Scan for the cell matching the given text and deliver its [X, Y] coordinate at center. 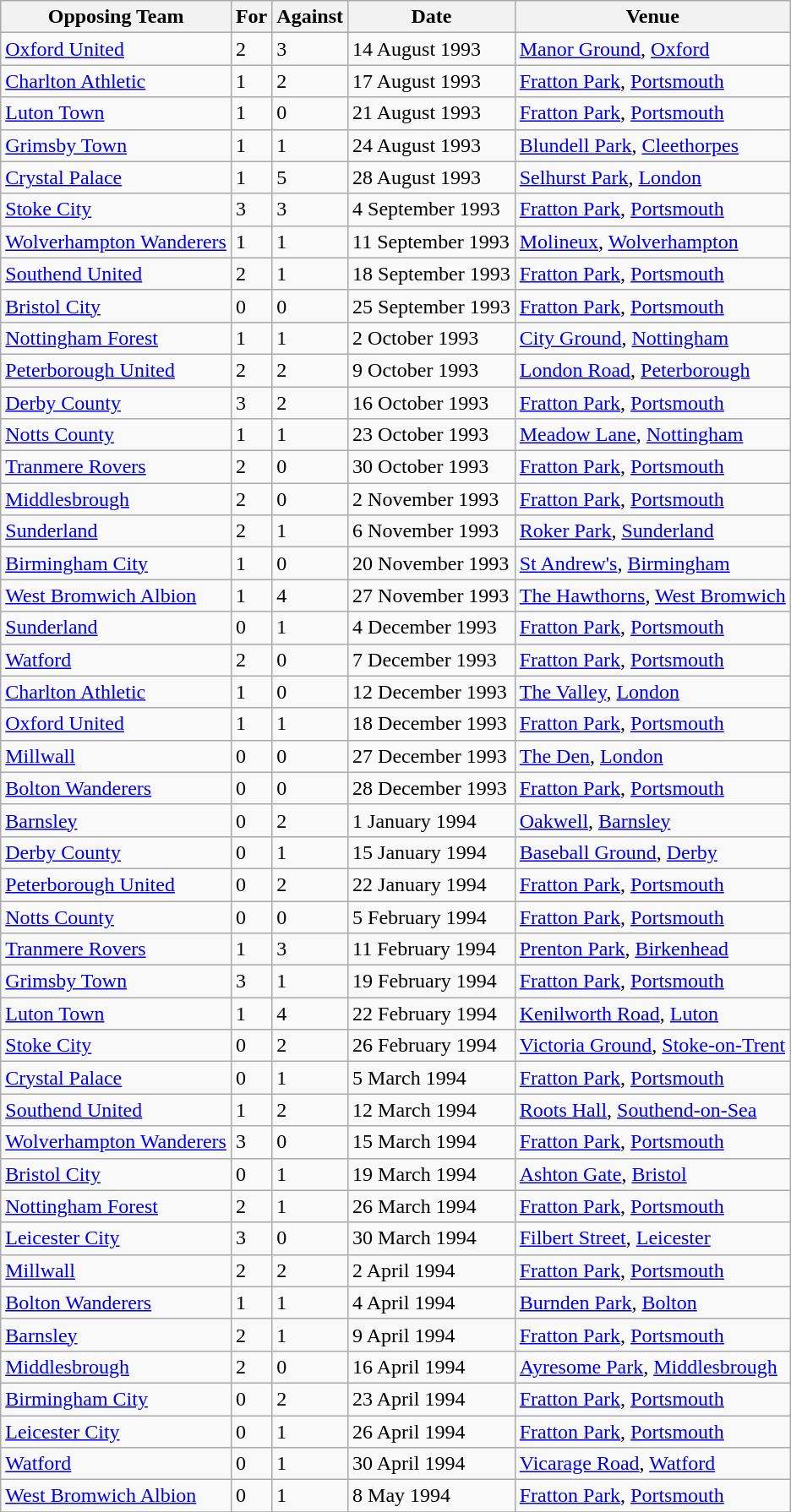
26 April 1994 [432, 1432]
Vicarage Road, Watford [652, 1464]
Kenilworth Road, Luton [652, 1014]
St Andrew's, Birmingham [652, 563]
12 December 1993 [432, 692]
City Ground, Nottingham [652, 338]
9 April 1994 [432, 1335]
28 August 1993 [432, 177]
Molineux, Wolverhampton [652, 242]
The Hawthorns, West Bromwich [652, 596]
London Road, Peterborough [652, 370]
11 February 1994 [432, 949]
5 [310, 177]
5 February 1994 [432, 916]
Date [432, 17]
For [251, 17]
4 April 1994 [432, 1303]
Ayresome Park, Middlesbrough [652, 1367]
Victoria Ground, Stoke-on-Trent [652, 1046]
27 November 1993 [432, 596]
11 September 1993 [432, 242]
18 December 1993 [432, 724]
27 December 1993 [432, 756]
21 August 1993 [432, 113]
The Den, London [652, 756]
Burnden Park, Bolton [652, 1303]
Prenton Park, Birkenhead [652, 949]
16 April 1994 [432, 1367]
4 September 1993 [432, 209]
Opposing Team [117, 17]
4 December 1993 [432, 628]
5 March 1994 [432, 1078]
8 May 1994 [432, 1496]
23 April 1994 [432, 1399]
30 March 1994 [432, 1238]
26 February 1994 [432, 1046]
16 October 1993 [432, 403]
1 January 1994 [432, 820]
2 November 1993 [432, 499]
2 October 1993 [432, 338]
17 August 1993 [432, 81]
22 January 1994 [432, 884]
15 January 1994 [432, 852]
18 September 1993 [432, 274]
12 March 1994 [432, 1110]
Blundell Park, Cleethorpes [652, 145]
Oakwell, Barnsley [652, 820]
19 February 1994 [432, 982]
14 August 1993 [432, 49]
Filbert Street, Leicester [652, 1238]
28 December 1993 [432, 788]
24 August 1993 [432, 145]
6 November 1993 [432, 531]
9 October 1993 [432, 370]
The Valley, London [652, 692]
Roots Hall, Southend-on-Sea [652, 1110]
Selhurst Park, London [652, 177]
Against [310, 17]
Manor Ground, Oxford [652, 49]
7 December 1993 [432, 660]
2 April 1994 [432, 1270]
22 February 1994 [432, 1014]
30 April 1994 [432, 1464]
Roker Park, Sunderland [652, 531]
Venue [652, 17]
25 September 1993 [432, 306]
Meadow Lane, Nottingham [652, 435]
30 October 1993 [432, 467]
19 March 1994 [432, 1174]
15 March 1994 [432, 1142]
26 March 1994 [432, 1206]
23 October 1993 [432, 435]
Baseball Ground, Derby [652, 852]
20 November 1993 [432, 563]
Ashton Gate, Bristol [652, 1174]
